From the cell containing the given text, extract its center point as (X, Y) coordinate. 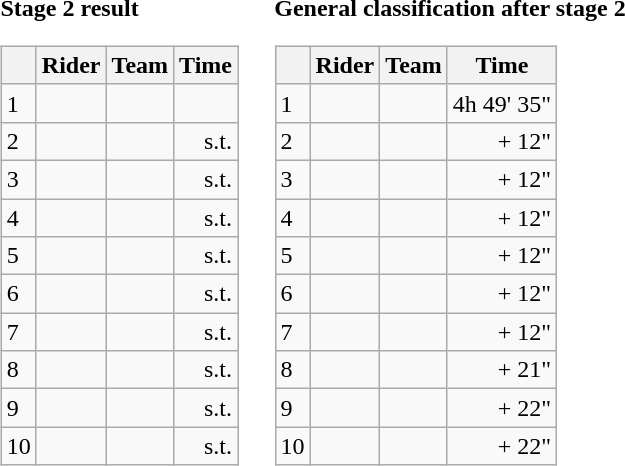
4h 49' 35" (502, 103)
+ 21" (502, 370)
